Locate the cell with the specified text and output its (x, y) center coordinate. 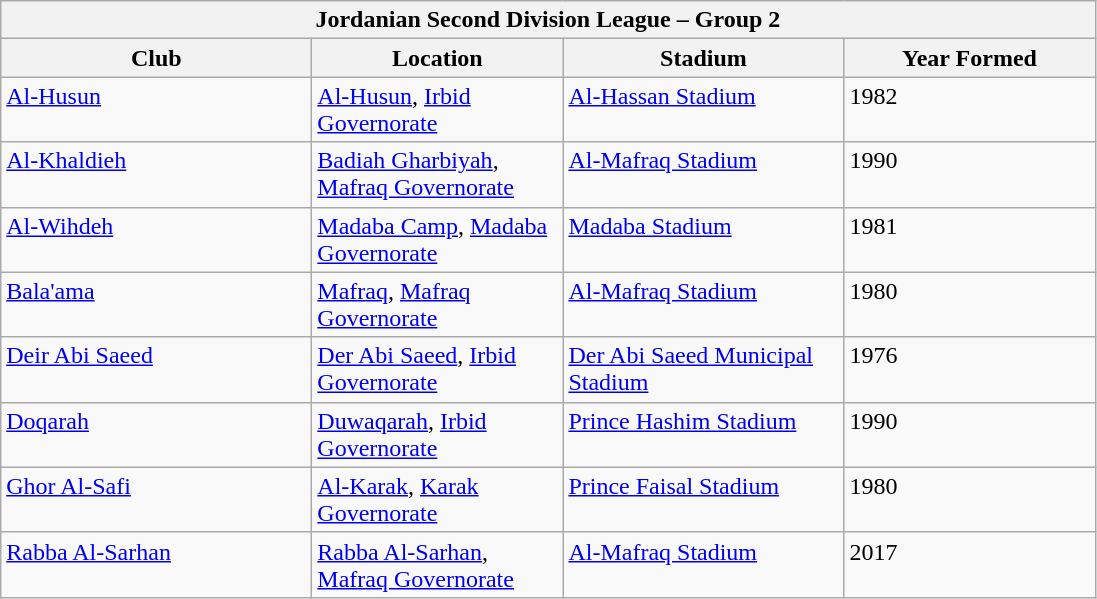
Der Abi Saeed Municipal Stadium (704, 370)
Al-Karak, Karak Governorate (438, 500)
1981 (970, 240)
Prince Hashim Stadium (704, 434)
Al-Hassan Stadium (704, 110)
Jordanian Second Division League – Group 2 (548, 20)
Ghor Al-Safi (156, 500)
1976 (970, 370)
Badiah Gharbiyah, Mafraq Governorate (438, 174)
Stadium (704, 58)
Al-Wihdeh (156, 240)
Prince Faisal Stadium (704, 500)
Der Abi Saeed, Irbid Governorate (438, 370)
Year Formed (970, 58)
2017 (970, 564)
Duwaqarah, Irbid Governorate (438, 434)
Deir Abi Saeed (156, 370)
Madaba Stadium (704, 240)
Club (156, 58)
Al-Khaldieh (156, 174)
Al-Husun, Irbid Governorate (438, 110)
Rabba Al-Sarhan (156, 564)
1982 (970, 110)
Madaba Camp, Madaba Governorate (438, 240)
Mafraq, Mafraq Governorate (438, 304)
Location (438, 58)
Al-Husun (156, 110)
Doqarah (156, 434)
Rabba Al-Sarhan, Mafraq Governorate (438, 564)
Bala'ama (156, 304)
